Scan for the cell matching the given text and deliver its (x, y) coordinate at center. 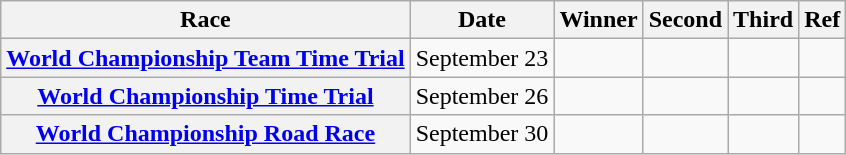
Second (685, 20)
September 23 (482, 58)
Date (482, 20)
World Championship Road Race (206, 134)
World Championship Team Time Trial (206, 58)
September 26 (482, 96)
September 30 (482, 134)
World Championship Time Trial (206, 96)
Third (764, 20)
Winner (598, 20)
Ref (822, 20)
Race (206, 20)
